Provide the [X, Y] coordinate of the cell's center where the given text is located.  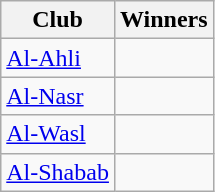
Al-Ahli [58, 58]
Winners [164, 20]
Al-Nasr [58, 96]
Al-Shabab [58, 172]
Al-Wasl [58, 134]
Club [58, 20]
